Detect which cell encompasses the target text, then output its (x, y) center coordinate. 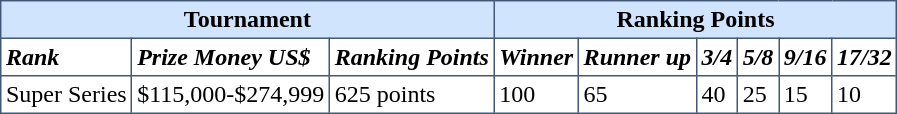
9/16 (806, 57)
Winner (536, 57)
40 (716, 95)
17/32 (864, 57)
Super Series (66, 95)
25 (758, 95)
65 (637, 95)
100 (536, 95)
Runner up (637, 57)
15 (806, 95)
$115,000-$274,999 (231, 95)
Tournament (248, 20)
Rank (66, 57)
625 points (412, 95)
Prize Money US$ (231, 57)
10 (864, 95)
5/8 (758, 57)
3/4 (716, 57)
